Find where the given text appears and provide that cell's center as [X, Y] coordinate. 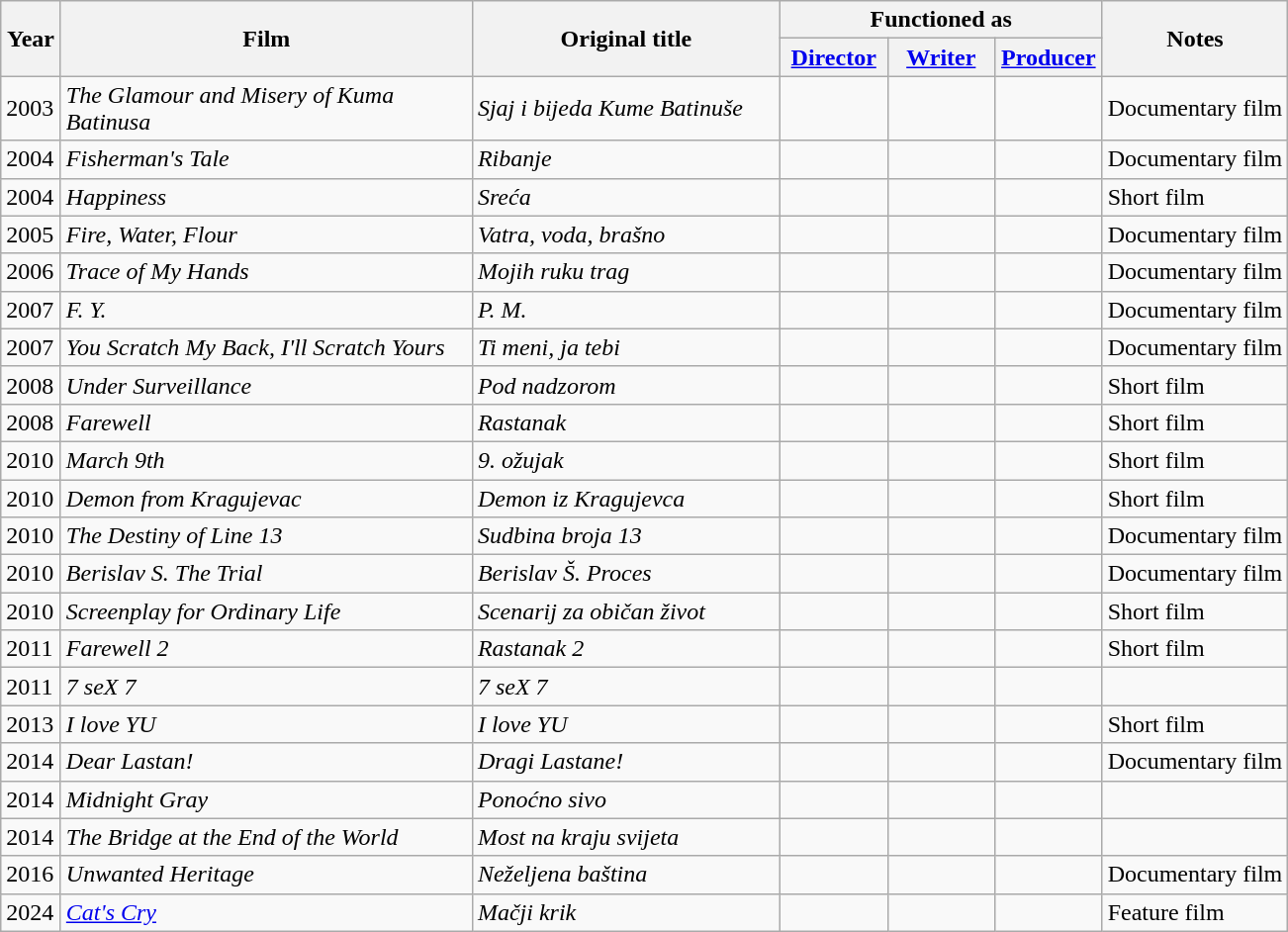
Trace of My Hands [266, 272]
2016 [32, 875]
Pod nadzorom [625, 385]
P. M. [625, 310]
Screenplay for Ordinary Life [266, 611]
Director [833, 57]
Feature film [1195, 912]
March 9th [266, 460]
Fire, Water, Flour [266, 234]
Film [266, 39]
Mačji krik [625, 912]
Ti meni, ja tebi [625, 347]
Vatra, voda, brašno [625, 234]
The Destiny of Line 13 [266, 536]
Sudbina broja 13 [625, 536]
2013 [32, 724]
Notes [1195, 39]
Sreća [625, 197]
Ponoćno sivo [625, 799]
Ribanje [625, 159]
Berislav S. The Trial [266, 574]
The Bridge at the End of the World [266, 837]
F. Y. [266, 310]
Fisherman's Tale [266, 159]
Neželjena baština [625, 875]
Most na kraju svijeta [625, 837]
2005 [32, 234]
Producer [1049, 57]
9. ožujak [625, 460]
Writer [942, 57]
Rastanak 2 [625, 649]
2003 [32, 109]
Berislav Š. Proces [625, 574]
Midnight Gray [266, 799]
Demon iz Kragujevca [625, 498]
Scenarij za običan život [625, 611]
Functioned as [941, 20]
Happiness [266, 197]
Year [32, 39]
The Glamour and Misery of Kuma Batinusa [266, 109]
Mojih ruku trag [625, 272]
Rastanak [625, 422]
Unwanted Heritage [266, 875]
2024 [32, 912]
Sjaj i bijeda Kume Batinuše [625, 109]
Cat's Cry [266, 912]
Original title [625, 39]
Dragi Lastane! [625, 762]
2006 [32, 272]
Dear Lastan! [266, 762]
Under Surveillance [266, 385]
Farewell [266, 422]
You Scratch My Back, I'll Scratch Yours [266, 347]
Demon from Kragujevac [266, 498]
Farewell 2 [266, 649]
